Return the [x, y] coordinate for the center point of the cell that contains the specified text.  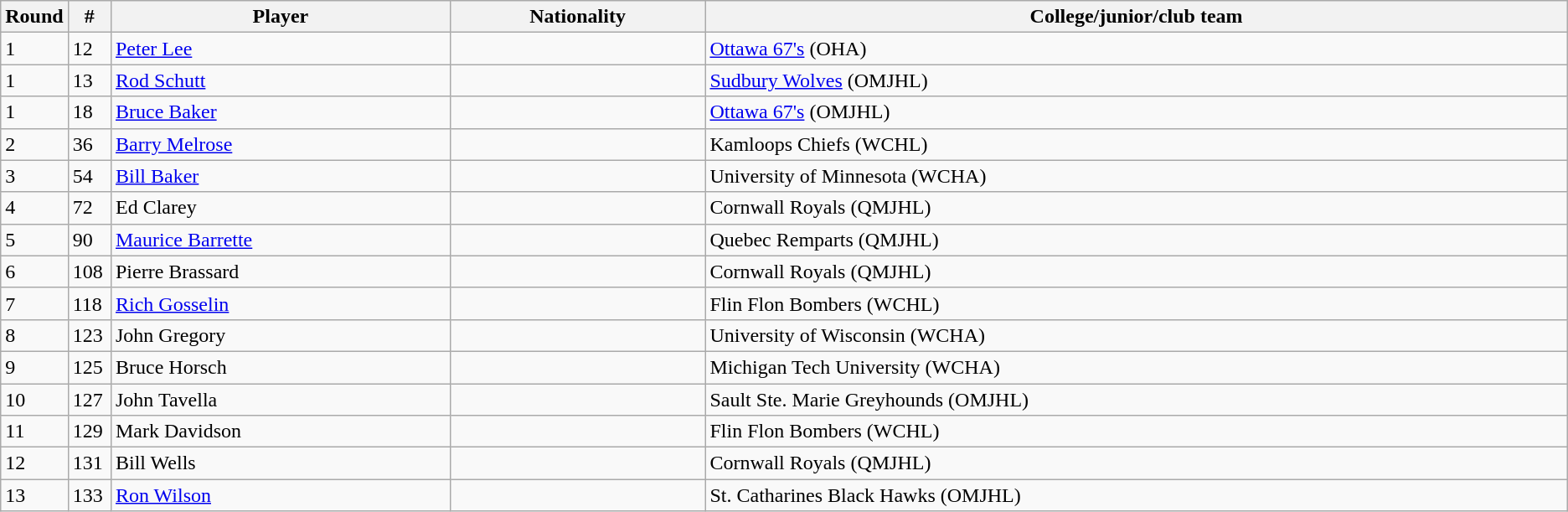
72 [89, 208]
6 [34, 272]
University of Wisconsin (WCHA) [1136, 335]
Sudbury Wolves (OMJHL) [1136, 80]
Kamloops Chiefs (WCHL) [1136, 144]
Maurice Barrette [280, 240]
11 [34, 432]
123 [89, 335]
Bruce Baker [280, 112]
129 [89, 432]
# [89, 17]
Quebec Remparts (QMJHL) [1136, 240]
Bruce Horsch [280, 367]
Round [34, 17]
8 [34, 335]
Sault Ste. Marie Greyhounds (OMJHL) [1136, 400]
Michigan Tech University (WCHA) [1136, 367]
108 [89, 272]
Barry Melrose [280, 144]
54 [89, 176]
Bill Wells [280, 463]
Nationality [578, 17]
University of Minnesota (WCHA) [1136, 176]
18 [89, 112]
Rich Gosselin [280, 303]
Peter Lee [280, 49]
90 [89, 240]
Pierre Brassard [280, 272]
4 [34, 208]
131 [89, 463]
Rod Schutt [280, 80]
2 [34, 144]
10 [34, 400]
Ottawa 67's (OMJHL) [1136, 112]
Ron Wilson [280, 495]
St. Catharines Black Hawks (OMJHL) [1136, 495]
5 [34, 240]
Bill Baker [280, 176]
7 [34, 303]
Player [280, 17]
125 [89, 367]
Mark Davidson [280, 432]
Ed Clarey [280, 208]
College/junior/club team [1136, 17]
36 [89, 144]
3 [34, 176]
118 [89, 303]
9 [34, 367]
John Tavella [280, 400]
John Gregory [280, 335]
Ottawa 67's (OHA) [1136, 49]
127 [89, 400]
133 [89, 495]
